Detect which cell encompasses the target text, then output its [x, y] center coordinate. 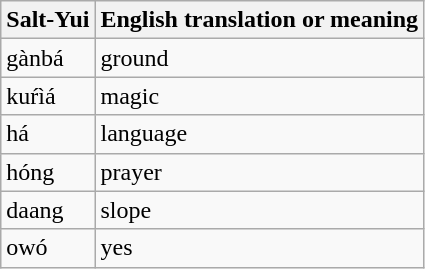
há [48, 134]
gànbá [48, 58]
hóng [48, 172]
Salt-Yui [48, 20]
yes [260, 248]
daang [48, 210]
kuŕìá [48, 96]
slope [260, 210]
English translation or meaning [260, 20]
magic [260, 96]
owó [48, 248]
language [260, 134]
prayer [260, 172]
ground [260, 58]
